Extract the (x, y) coordinate from the center of the cell holding the provided text.  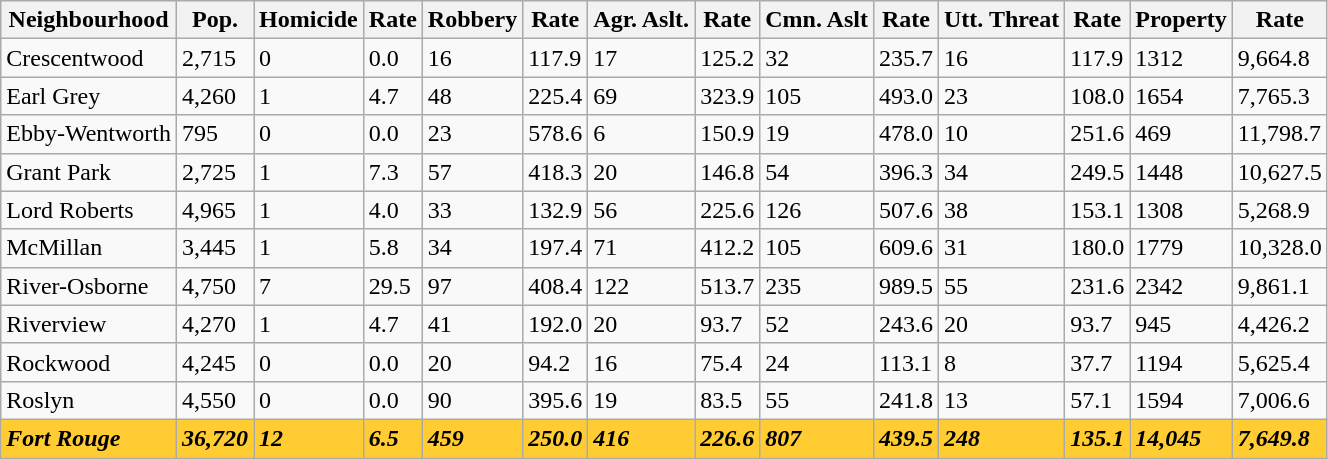
108.0 (1098, 96)
1594 (1182, 400)
Pop. (216, 20)
439.5 (906, 438)
32 (817, 58)
807 (817, 438)
146.8 (728, 172)
795 (216, 134)
125.2 (728, 58)
945 (1182, 324)
507.6 (906, 210)
469 (1182, 134)
Rockwood (89, 362)
1312 (1182, 58)
69 (642, 96)
Cmn. Aslt (817, 20)
52 (817, 324)
150.9 (728, 134)
33 (472, 210)
97 (472, 286)
83.5 (728, 400)
12 (309, 438)
241.8 (906, 400)
48 (472, 96)
135.1 (1098, 438)
Lord Roberts (89, 210)
418.3 (556, 172)
609.6 (906, 248)
8 (1002, 362)
7.3 (392, 172)
408.4 (556, 286)
90 (472, 400)
513.7 (728, 286)
Crescentwood (89, 58)
132.9 (556, 210)
7,649.8 (1280, 438)
1308 (1182, 210)
235 (817, 286)
5,268.9 (1280, 210)
126 (817, 210)
122 (642, 286)
249.5 (1098, 172)
4,426.2 (1280, 324)
225.4 (556, 96)
71 (642, 248)
4,965 (216, 210)
113.1 (906, 362)
4,550 (216, 400)
36,720 (216, 438)
7,765.3 (1280, 96)
395.6 (556, 400)
235.7 (906, 58)
3,445 (216, 248)
7 (309, 286)
McMillan (89, 248)
1779 (1182, 248)
412.2 (728, 248)
1194 (1182, 362)
10,328.0 (1280, 248)
10 (1002, 134)
225.6 (728, 210)
94.2 (556, 362)
41 (472, 324)
9,861.1 (1280, 286)
4,245 (216, 362)
2,725 (216, 172)
243.6 (906, 324)
226.6 (728, 438)
578.6 (556, 134)
251.6 (1098, 134)
38 (1002, 210)
153.1 (1098, 210)
Utt. Threat (1002, 20)
Roslyn (89, 400)
57 (472, 172)
396.3 (906, 172)
192.0 (556, 324)
17 (642, 58)
13 (1002, 400)
478.0 (906, 134)
54 (817, 172)
57.1 (1098, 400)
56 (642, 210)
1448 (1182, 172)
5,625.4 (1280, 362)
31 (1002, 248)
2,715 (216, 58)
4,260 (216, 96)
493.0 (906, 96)
37.7 (1098, 362)
River-Osborne (89, 286)
5.8 (392, 248)
24 (817, 362)
14,045 (1182, 438)
416 (642, 438)
4.0 (392, 210)
6 (642, 134)
Robbery (472, 20)
Grant Park (89, 172)
231.6 (1098, 286)
4,270 (216, 324)
Riverview (89, 324)
Ebby-Wentworth (89, 134)
248 (1002, 438)
11,798.7 (1280, 134)
9,664.8 (1280, 58)
Fort Rouge (89, 438)
7,006.6 (1280, 400)
2342 (1182, 286)
75.4 (728, 362)
323.9 (728, 96)
Homicide (309, 20)
4,750 (216, 286)
6.5 (392, 438)
180.0 (1098, 248)
Agr. Aslt. (642, 20)
Earl Grey (89, 96)
197.4 (556, 248)
10,627.5 (1280, 172)
250.0 (556, 438)
459 (472, 438)
1654 (1182, 96)
Property (1182, 20)
989.5 (906, 286)
29.5 (392, 286)
Neighbourhood (89, 20)
